For the text-containing cell, return its midpoint in [X, Y] coordinate format. 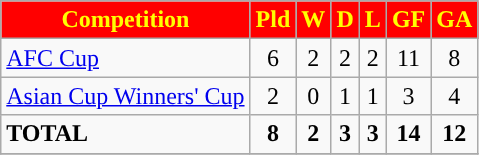
GF [408, 20]
Pld [273, 20]
D [345, 20]
14 [408, 134]
11 [408, 58]
4 [454, 96]
W [314, 20]
6 [273, 58]
TOTAL [126, 134]
GA [454, 20]
Asian Cup Winners' Cup [126, 96]
L [372, 20]
AFC Cup [126, 58]
0 [314, 96]
12 [454, 134]
Competition [126, 20]
